Extract the (X, Y) coordinate from the center of the cell holding the provided text.  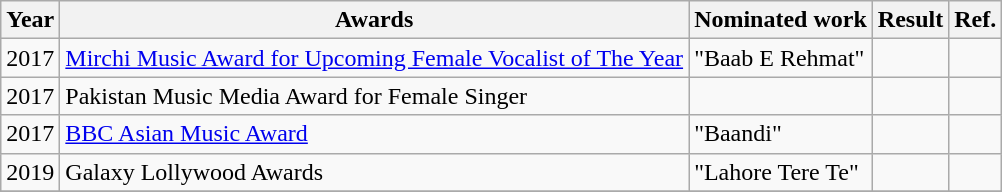
Nominated work (781, 20)
Awards (374, 20)
"Lahore Tere Te" (781, 172)
Result (910, 20)
"Baab E Rehmat" (781, 58)
"Baandi" (781, 134)
Ref. (976, 20)
Pakistan Music Media Award for Female Singer (374, 96)
Mirchi Music Award for Upcoming Female Vocalist of The Year (374, 58)
Galaxy Lollywood Awards (374, 172)
Year (30, 20)
BBC Asian Music Award (374, 134)
2019 (30, 172)
